From the cell containing the given text, extract its center point as (X, Y) coordinate. 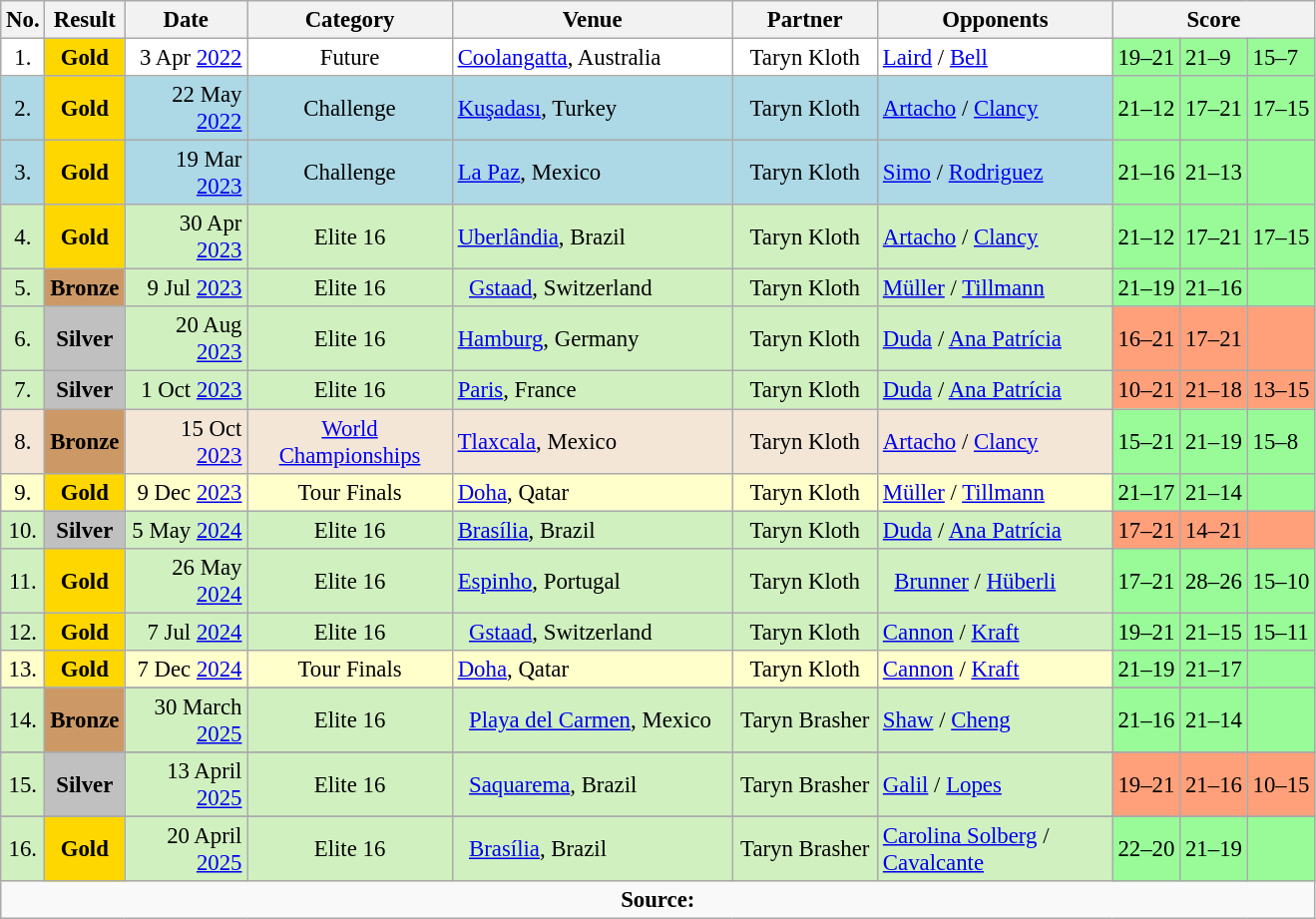
3. (23, 174)
14–21 (1214, 530)
Partner (805, 20)
30 March 2025 (186, 720)
Saquarema, Brazil (593, 784)
16–21 (1146, 339)
6. (23, 339)
10–21 (1146, 390)
2. (23, 108)
14. (23, 720)
7. (23, 390)
13. (23, 670)
Category (350, 20)
Venue (593, 20)
Date (186, 20)
22 May 2022 (186, 108)
20 Aug 2023 (186, 339)
7 Jul 2024 (186, 632)
12. (23, 632)
9 Dec 2023 (186, 492)
Tlaxcala, Mexico (593, 441)
13 April 2025 (186, 784)
Kuşadası, Turkey (593, 108)
Simo / Rodriguez (996, 174)
Future (350, 58)
26 May 2024 (186, 581)
15 Oct 2023 (186, 441)
30 Apr 2023 (186, 237)
15–10 (1281, 581)
9 Jul 2023 (186, 288)
Paris, France (593, 390)
3 Apr 2022 (186, 58)
Result (85, 20)
World Championships (350, 441)
15–11 (1281, 632)
1. (23, 58)
28–26 (1214, 581)
21–15 (1214, 632)
Source: (658, 900)
Shaw / Cheng (996, 720)
Laird / Bell (996, 58)
4. (23, 237)
21–18 (1214, 390)
Uberlândia, Brazil (593, 237)
Carolina Solberg / Cavalcante (996, 848)
No. (23, 20)
15–7 (1281, 58)
1 Oct 2023 (186, 390)
Score (1213, 20)
10–15 (1281, 784)
15–8 (1281, 441)
5 May 2024 (186, 530)
Opponents (996, 20)
9. (23, 492)
21–9 (1214, 58)
Espinho, Portugal (593, 581)
La Paz, Mexico (593, 174)
21–13 (1214, 174)
Brunner / Hüberli (996, 581)
Hamburg, Germany (593, 339)
15–21 (1146, 441)
8. (23, 441)
7 Dec 2024 (186, 670)
20 April 2025 (186, 848)
Coolangatta, Australia (593, 58)
13–15 (1281, 390)
11. (23, 581)
5. (23, 288)
22–20 (1146, 848)
15. (23, 784)
16. (23, 848)
19 Mar 2023 (186, 174)
Playa del Carmen, Mexico (593, 720)
Galil / Lopes (996, 784)
10. (23, 530)
